Determine the [x, y] coordinate at the center of the cell enclosing the given text.  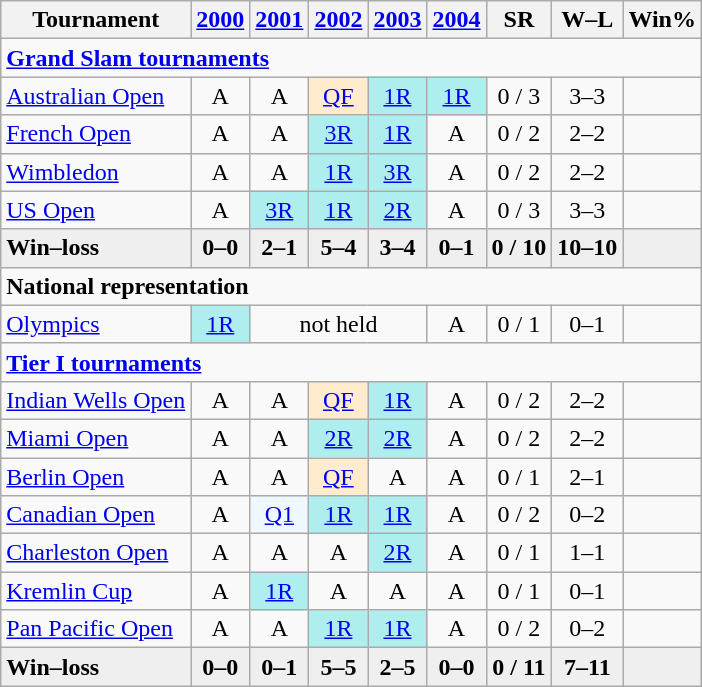
Win% [662, 20]
10–10 [588, 248]
Olympics [96, 324]
Tournament [96, 20]
Grand Slam tournaments [352, 58]
W–L [588, 20]
2–5 [398, 667]
5–4 [338, 248]
SR [519, 20]
0 / 10 [519, 248]
National representation [352, 286]
French Open [96, 134]
Australian Open [96, 96]
0 / 11 [519, 667]
2001 [280, 20]
1–1 [588, 553]
US Open [96, 210]
2000 [220, 20]
2002 [338, 20]
2004 [456, 20]
Pan Pacific Open [96, 629]
7–11 [588, 667]
Indian Wells Open [96, 400]
Tier I tournaments [352, 362]
Q1 [280, 515]
Canadian Open [96, 515]
2003 [398, 20]
Miami Open [96, 438]
3–4 [398, 248]
Kremlin Cup [96, 591]
Berlin Open [96, 477]
not held [338, 324]
Wimbledon [96, 172]
5–5 [338, 667]
Charleston Open [96, 553]
